Capture the cell that displays the provided text and extract its (X, Y) central coordinate. 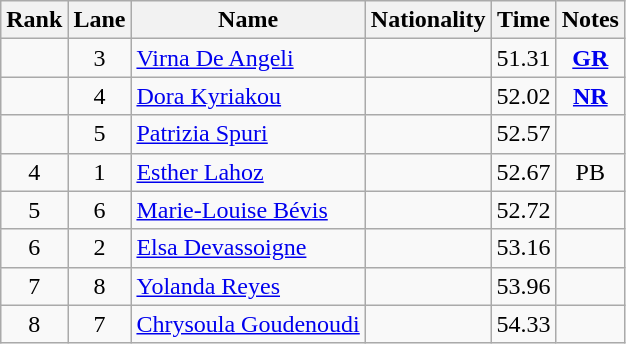
PB (590, 172)
Chrysoula Goudenoudi (248, 324)
Time (524, 20)
51.31 (524, 58)
Rank (34, 20)
1 (100, 172)
54.33 (524, 324)
Notes (590, 20)
Lane (100, 20)
Patrizia Spuri (248, 134)
52.67 (524, 172)
53.16 (524, 248)
Elsa Devassoigne (248, 248)
GR (590, 58)
52.02 (524, 96)
Esther Lahoz (248, 172)
2 (100, 248)
NR (590, 96)
Nationality (428, 20)
Dora Kyriakou (248, 96)
Marie-Louise Bévis (248, 210)
52.72 (524, 210)
53.96 (524, 286)
Name (248, 20)
52.57 (524, 134)
Virna De Angeli (248, 58)
3 (100, 58)
Yolanda Reyes (248, 286)
